Search for the cell housing the specified text and yield its [x, y] center coordinate. 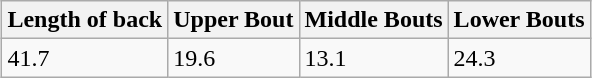
Length of back [85, 20]
19.6 [234, 58]
Upper Bout [234, 20]
Middle Bouts [374, 20]
Lower Bouts [519, 20]
24.3 [519, 58]
41.7 [85, 58]
13.1 [374, 58]
